Capture the cell that displays the provided text and extract its [x, y] central coordinate. 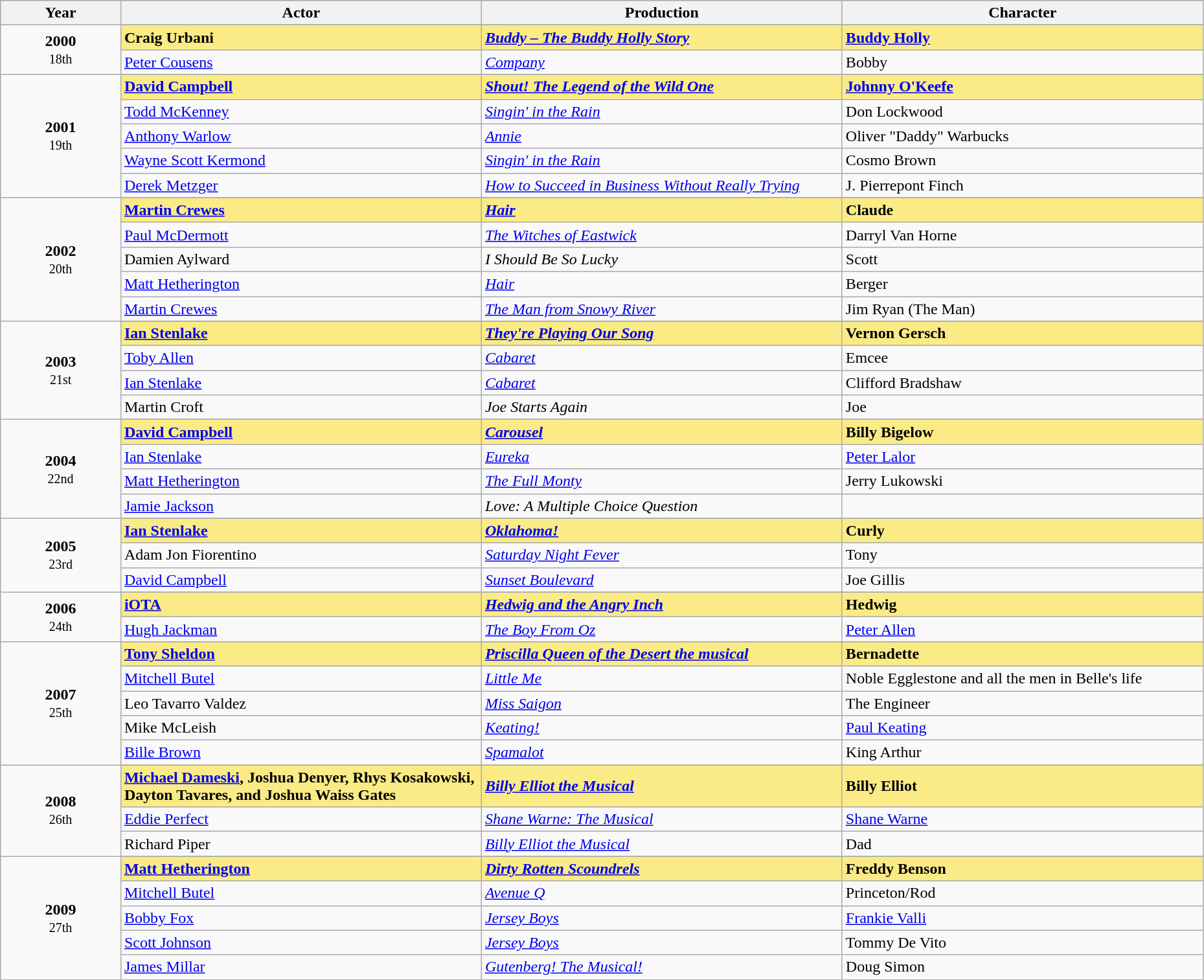
200220th [61, 259]
200624th [61, 617]
Eureka [662, 457]
Sunset Boulevard [662, 580]
Scott Johnson [301, 942]
Damien Aylward [301, 259]
Princeton/Rod [1022, 893]
Martin Croft [301, 407]
Tony [1022, 555]
Dirty Rotten Scoundrels [662, 869]
I Should Be So Lucky [662, 259]
Carousel [662, 432]
Noble Egglestone and all the men in Belle's life [1022, 678]
Hugh Jackman [301, 629]
Craig Urbani [301, 38]
Mike McLeish [301, 728]
Shout! The Legend of the Wild One [662, 87]
Saturday Night Fever [662, 555]
Buddy Holly [1022, 38]
200119th [61, 136]
Hedwig and the Angry Inch [662, 604]
Anthony Warlow [301, 136]
Year [61, 13]
Buddy – The Buddy Holly Story [662, 38]
Actor [301, 13]
Frankie Valli [1022, 918]
200826th [61, 811]
Joe [1022, 407]
Leo Tavarro Valdez [301, 703]
Character [1022, 13]
Paul McDermott [301, 234]
The Full Monty [662, 481]
Annie [662, 136]
200422nd [61, 469]
Michael Dameski, Joshua Denyer, Rhys Kosakowski, Dayton Tavares, and Joshua Waiss Gates [301, 786]
200927th [61, 918]
Joe Gillis [1022, 580]
Shane Warne: The Musical [662, 819]
Don Lockwood [1022, 111]
Wayne Scott Kermond [301, 161]
They're Playing Our Song [662, 334]
Keating! [662, 728]
Emcee [1022, 358]
Claude [1022, 210]
Jim Ryan (The Man) [1022, 309]
Billy Bigelow [1022, 432]
Eddie Perfect [301, 819]
Production [662, 13]
Bernadette [1022, 654]
Toby Allen [301, 358]
Dad [1022, 844]
Oklahoma! [662, 530]
Billy Elliot [1022, 786]
How to Succeed in Business Without Really Trying [662, 185]
Jamie Jackson [301, 506]
Johnny O'Keefe [1022, 87]
Curly [1022, 530]
Love: A Multiple Choice Question [662, 506]
Todd McKenney [301, 111]
Little Me [662, 678]
Darryl Van Horne [1022, 234]
200725th [61, 703]
Freddy Benson [1022, 869]
Gutenberg! The Musical! [662, 967]
Doug Simon [1022, 967]
Peter Allen [1022, 629]
Bobby Fox [301, 918]
Cosmo Brown [1022, 161]
Vernon Gersch [1022, 334]
The Man from Snowy River [662, 309]
Adam Jon Fiorentino [301, 555]
Shane Warne [1022, 819]
200523rd [61, 555]
Jerry Lukowski [1022, 481]
Tommy De Vito [1022, 942]
J. Pierrepont Finch [1022, 185]
James Millar [301, 967]
Richard Piper [301, 844]
The Boy From Oz [662, 629]
Bille Brown [301, 753]
Scott [1022, 259]
Avenue Q [662, 893]
Clifford Bradshaw [1022, 383]
King Arthur [1022, 753]
Joe Starts Again [662, 407]
The Engineer [1022, 703]
Spamalot [662, 753]
Miss Saigon [662, 703]
Company [662, 62]
Priscilla Queen of the Desert the musical [662, 654]
Tony Sheldon [301, 654]
The Witches of Eastwick [662, 234]
iOTA [301, 604]
200321st [61, 370]
Paul Keating [1022, 728]
Bobby [1022, 62]
Berger [1022, 284]
200018th [61, 50]
Hedwig [1022, 604]
Derek Metzger [301, 185]
Peter Cousens [301, 62]
Oliver "Daddy" Warbucks [1022, 136]
Peter Lalor [1022, 457]
